Return the (X, Y) coordinate for the center point of the cell that contains the specified text.  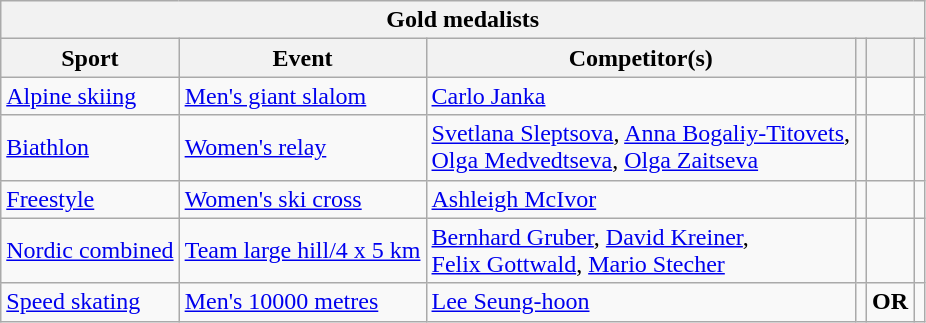
Men's giant slalom (302, 96)
Lee Seung-hoon (641, 302)
Men's 10000 metres (302, 302)
Nordic combined (90, 250)
Event (302, 58)
Team large hill/4 x 5 km (302, 250)
Alpine skiing (90, 96)
Bernhard Gruber, David Kreiner, Felix Gottwald, Mario Stecher (641, 250)
Competitor(s) (641, 58)
Women's ski cross (302, 199)
Gold medalists (463, 20)
Svetlana Sleptsova, Anna Bogaliy-Titovets, Olga Medvedtseva, Olga Zaitseva (641, 148)
Biathlon (90, 148)
Carlo Janka (641, 96)
Sport (90, 58)
Speed skating (90, 302)
OR (890, 302)
Ashleigh McIvor (641, 199)
Women's relay (302, 148)
Freestyle (90, 199)
